Scan for the cell matching the given text and deliver its [X, Y] coordinate at center. 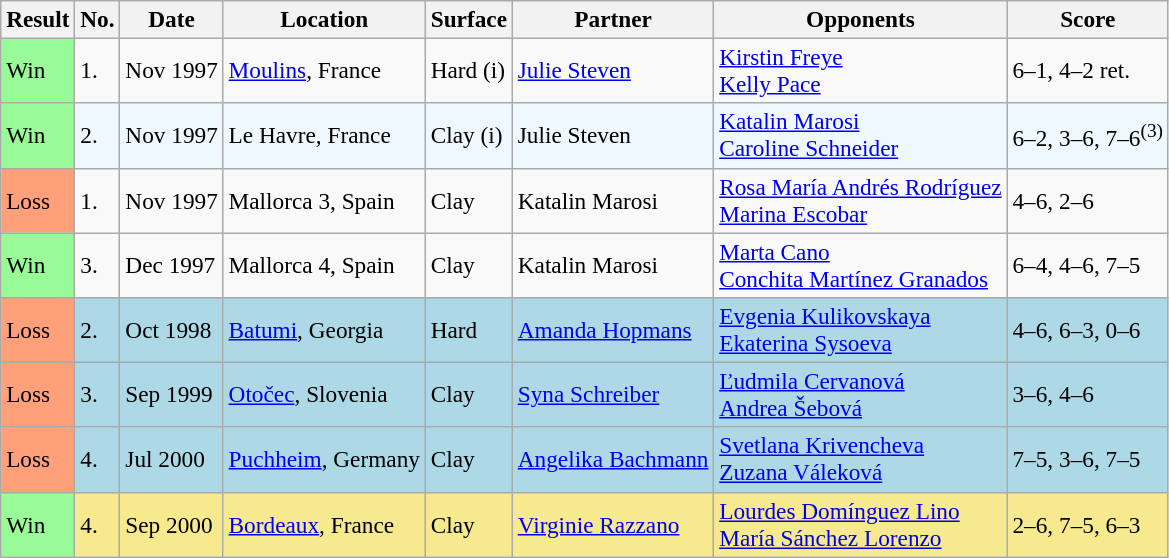
Hard [468, 330]
Sep 1999 [172, 394]
Ľudmila Cervanová Andrea Šebová [860, 394]
Oct 1998 [172, 330]
Batumi, Georgia [324, 330]
Moulins, France [324, 70]
Lourdes Domínguez Lino María Sánchez Lorenzo [860, 524]
6–2, 3–6, 7–6(3) [1088, 136]
Jul 2000 [172, 460]
Bordeaux, France [324, 524]
7–5, 3–6, 7–5 [1088, 460]
Hard (i) [468, 70]
6–4, 4–6, 7–5 [1088, 264]
Amanda Hopmans [612, 330]
Result [38, 19]
Location [324, 19]
Kirstin Freye Kelly Pace [860, 70]
Partner [612, 19]
6–1, 4–2 ret. [1088, 70]
Virginie Razzano [612, 524]
Date [172, 19]
Le Havre, France [324, 136]
3–6, 4–6 [1088, 394]
Marta Cano Conchita Martínez Granados [860, 264]
Mallorca 4, Spain [324, 264]
Svetlana Krivencheva Zuzana Váleková [860, 460]
Rosa María Andrés Rodríguez Marina Escobar [860, 200]
No. [98, 19]
Clay (i) [468, 136]
Katalin Marosi Caroline Schneider [860, 136]
Syna Schreiber [612, 394]
4–6, 2–6 [1088, 200]
2–6, 7–5, 6–3 [1088, 524]
4–6, 6–3, 0–6 [1088, 330]
Mallorca 3, Spain [324, 200]
Score [1088, 19]
Puchheim, Germany [324, 460]
Angelika Bachmann [612, 460]
Evgenia Kulikovskaya Ekaterina Sysoeva [860, 330]
Surface [468, 19]
Opponents [860, 19]
Dec 1997 [172, 264]
Otočec, Slovenia [324, 394]
Sep 2000 [172, 524]
